Pinpoint the cell where the given text exists, returning its [x, y] midpoint coordinate. 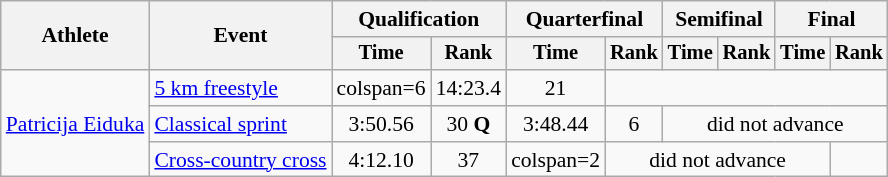
colspan=6 [382, 88]
5 km freestyle [240, 88]
Qualification [420, 19]
Athlete [76, 36]
21 [556, 88]
Patricija Eiduka [76, 124]
did not advance [776, 124]
Event [240, 36]
6 [634, 124]
14:23.4 [468, 88]
30 Q [468, 124]
Final [831, 19]
3:50.56 [382, 124]
Quarterfinal [584, 19]
Semifinal [719, 19]
3:48.44 [556, 124]
Classical sprint [240, 124]
